Find where the given text appears and provide that cell's center as (X, Y) coordinate. 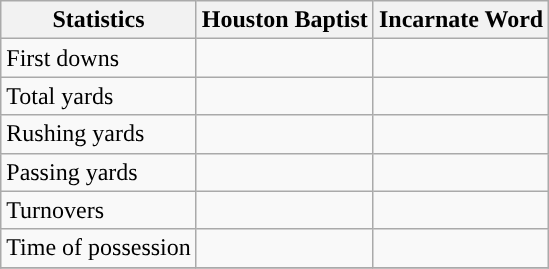
Statistics (99, 20)
Total yards (99, 96)
Time of possession (99, 248)
First downs (99, 58)
Houston Baptist (284, 20)
Incarnate Word (460, 20)
Rushing yards (99, 134)
Passing yards (99, 172)
Turnovers (99, 210)
